Detect which cell encompasses the target text, then output its (x, y) center coordinate. 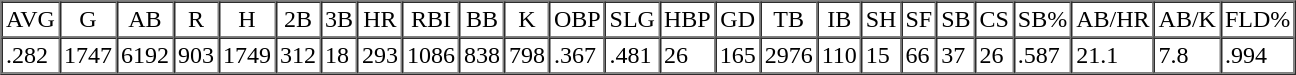
FLD% (1257, 20)
7.8 (1187, 56)
.367 (577, 56)
21.1 (1113, 56)
293 (380, 56)
AB/K (1187, 20)
6192 (144, 56)
HBP (687, 20)
165 (738, 56)
G (88, 20)
2B (298, 20)
798 (526, 56)
1749 (246, 56)
GD (738, 20)
1086 (430, 56)
.994 (1257, 56)
2976 (788, 56)
TB (788, 20)
RBI (430, 20)
.587 (1042, 56)
SLG (632, 20)
.481 (632, 56)
3B (338, 20)
66 (919, 56)
AVG (31, 20)
K (526, 20)
CS (994, 20)
37 (956, 56)
.282 (31, 56)
BB (482, 20)
1747 (88, 56)
AB (144, 20)
SF (919, 20)
R (196, 20)
312 (298, 56)
OBP (577, 20)
H (246, 20)
SB (956, 20)
18 (338, 56)
IB (839, 20)
15 (881, 56)
SH (881, 20)
903 (196, 56)
SB% (1042, 20)
110 (839, 56)
AB/HR (1113, 20)
HR (380, 20)
838 (482, 56)
